Pinpoint the cell where the given text exists, returning its (x, y) midpoint coordinate. 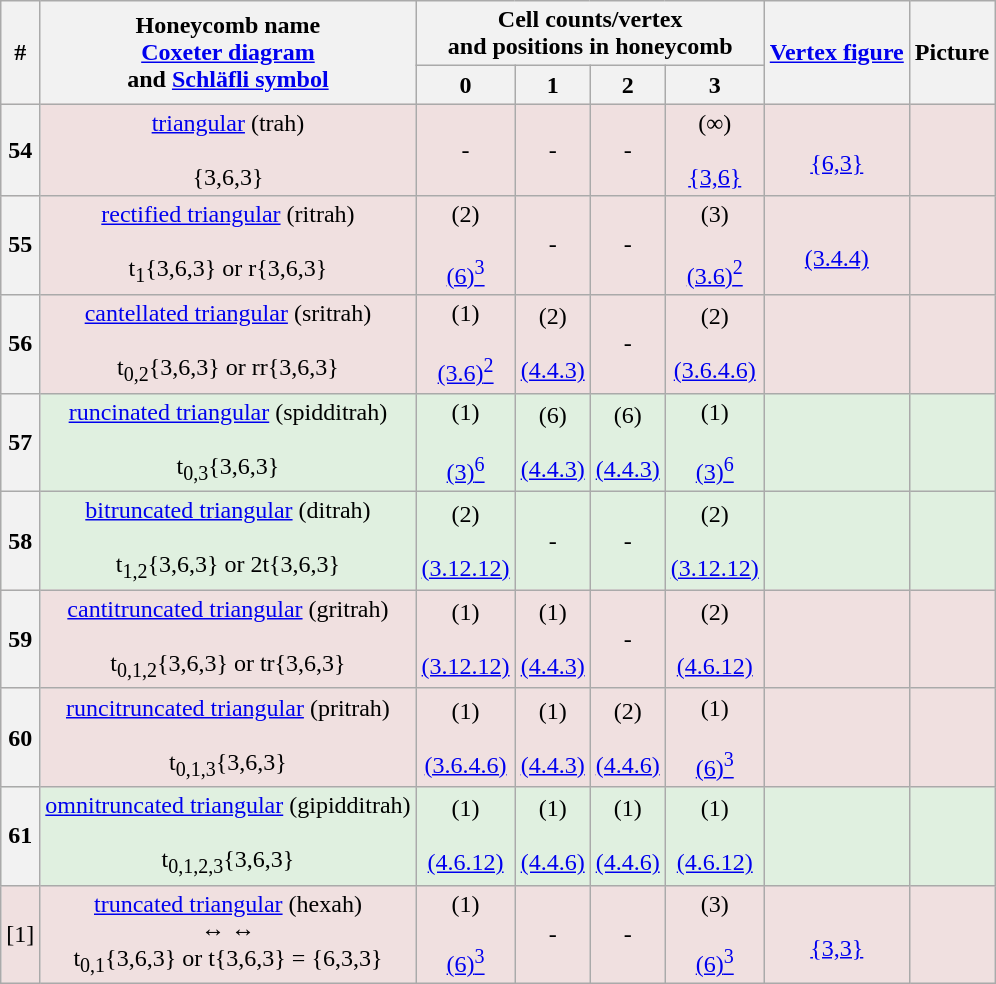
(2)(4.4.3) (552, 344)
(∞){3,6} (714, 150)
(2)(4.4.6) (628, 738)
triangular (trah){3,6,3} (228, 150)
truncated triangular (hexah) ↔ ↔ t0,1{3,6,3} or t{3,6,3} = {6,3,3} (228, 934)
[1] (20, 934)
(1)(3.6)2 (466, 344)
(2)(6)3 (466, 246)
(3.4.4) (836, 246)
omnitruncated triangular (gipidditrah)t0,1,2,3{3,6,3} (228, 836)
(2)(4.6.12) (714, 639)
rectified triangular (ritrah)t1{3,6,3} or r{3,6,3} (228, 246)
56 (20, 344)
# (20, 52)
Cell counts/vertexand positions in honeycomb (590, 34)
Vertex figure (836, 52)
1 (552, 85)
cantellated triangular (sritrah)t0,2{3,6,3} or rr{3,6,3} (228, 344)
60 (20, 738)
57 (20, 442)
54 (20, 150)
Honeycomb nameCoxeter diagramand Schläfli symbol (228, 52)
(1)(3.6.4.6) (466, 738)
{6,3} (836, 150)
3 (714, 85)
bitruncated triangular (ditrah)t1,2{3,6,3} or 2t{3,6,3} (228, 541)
58 (20, 541)
runcitruncated triangular (pritrah)t0,1,3{3,6,3} (228, 738)
cantitruncated triangular (gritrah)t0,1,2{3,6,3} or tr{3,6,3} (228, 639)
Picture (952, 52)
61 (20, 836)
2 (628, 85)
55 (20, 246)
(3)(6)3 (714, 934)
(1)(3.12.12) (466, 639)
59 (20, 639)
(2)(3.6.4.6) (714, 344)
(3)(3.6)2 (714, 246)
{3,3} (836, 934)
runcinated triangular (spidditrah)t0,3{3,6,3} (228, 442)
0 (466, 85)
